Provide the (X, Y) coordinate of the cell's center where the given text is located.  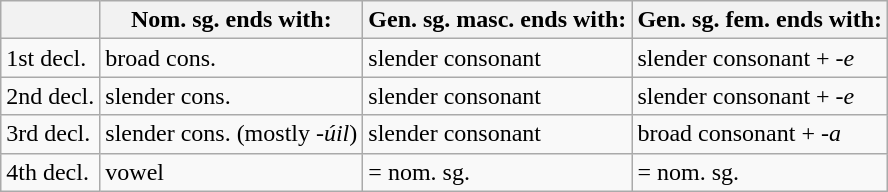
Gen. sg. fem. ends with: (760, 20)
3rd decl. (50, 134)
Nom. sg. ends with: (232, 20)
Gen. sg. masc. ends with: (498, 20)
vowel (232, 172)
broad cons. (232, 58)
2nd decl. (50, 96)
4th decl. (50, 172)
broad consonant + -a (760, 134)
slender cons. (232, 96)
slender cons. (mostly -úil) (232, 134)
1st decl. (50, 58)
